Output the [x, y] coordinate of the center of the cell containing the given text.  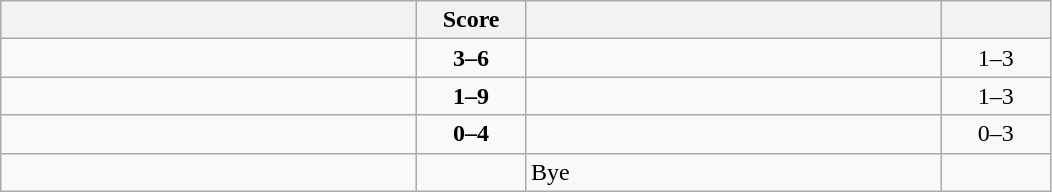
0–3 [996, 134]
0–4 [472, 134]
3–6 [472, 58]
Score [472, 20]
Bye [733, 172]
1–9 [472, 96]
